Detect which cell encompasses the target text, then output its (x, y) center coordinate. 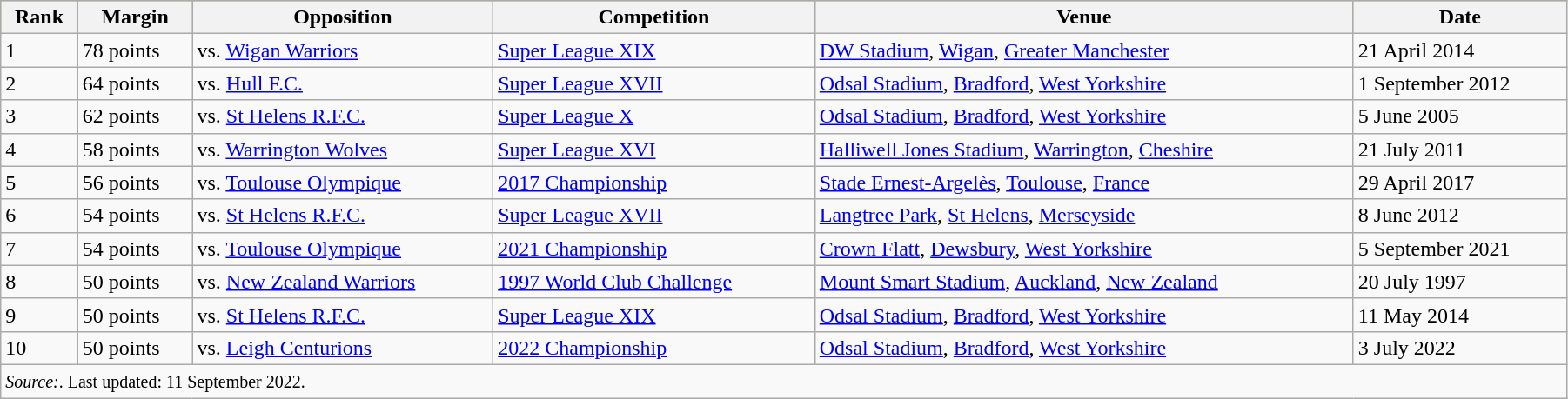
58 points (135, 150)
Stade Ernest-Argelès, Toulouse, France (1084, 183)
10 (40, 348)
2 (40, 83)
3 July 2022 (1460, 348)
Mount Smart Stadium, Auckland, New Zealand (1084, 282)
vs. New Zealand Warriors (343, 282)
Opposition (343, 17)
Date (1460, 17)
62 points (135, 116)
6 (40, 216)
4 (40, 150)
vs. Wigan Warriors (343, 50)
Super League X (654, 116)
5 June 2005 (1460, 116)
8 June 2012 (1460, 216)
1997 World Club Challenge (654, 282)
Competition (654, 17)
56 points (135, 183)
vs. Hull F.C. (343, 83)
20 July 1997 (1460, 282)
1 (40, 50)
Halliwell Jones Stadium, Warrington, Cheshire (1084, 150)
2022 Championship (654, 348)
Margin (135, 17)
21 April 2014 (1460, 50)
9 (40, 315)
5 (40, 183)
Langtree Park, St Helens, Merseyside (1084, 216)
vs. Warrington Wolves (343, 150)
29 April 2017 (1460, 183)
Super League XVI (654, 150)
21 July 2011 (1460, 150)
Source:. Last updated: 11 September 2022. (784, 381)
DW Stadium, Wigan, Greater Manchester (1084, 50)
1 September 2012 (1460, 83)
2021 Championship (654, 249)
8 (40, 282)
2017 Championship (654, 183)
Crown Flatt, Dewsbury, West Yorkshire (1084, 249)
Venue (1084, 17)
78 points (135, 50)
5 September 2021 (1460, 249)
64 points (135, 83)
11 May 2014 (1460, 315)
7 (40, 249)
vs. Leigh Centurions (343, 348)
3 (40, 116)
Rank (40, 17)
